Provide the [x, y] coordinate of the cell's center where the given text is located.  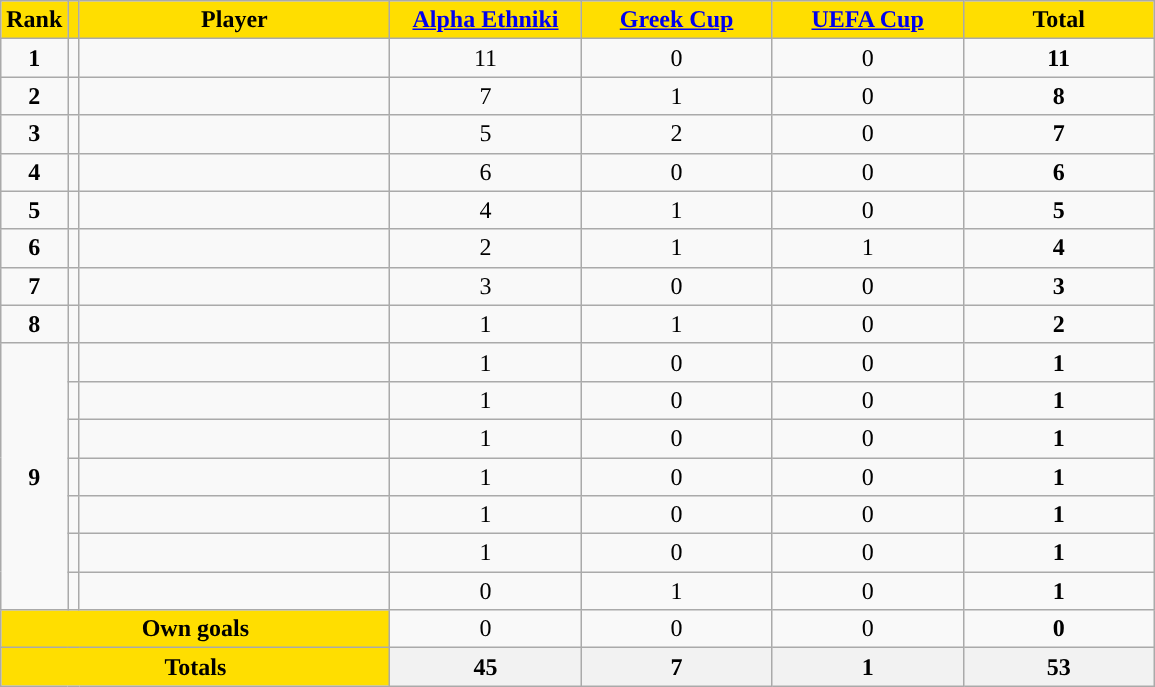
Rank [34, 20]
UEFA Cup [868, 20]
Own goals [196, 629]
Totals [196, 667]
Player [234, 20]
45 [486, 667]
Greek Cup [676, 20]
53 [1058, 667]
Total [1058, 20]
Alpha Ethniki [486, 20]
9 [34, 476]
